Detect which cell encompasses the target text, then output its (X, Y) center coordinate. 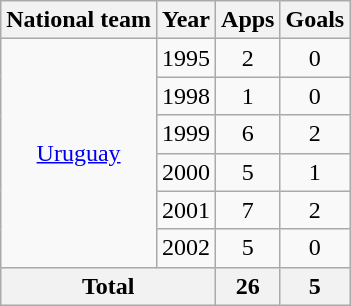
26 (248, 286)
Year (186, 20)
Goals (315, 20)
National team (79, 20)
2000 (186, 172)
6 (248, 134)
Total (108, 286)
1995 (186, 58)
1998 (186, 96)
Apps (248, 20)
Uruguay (79, 153)
1999 (186, 134)
7 (248, 210)
2001 (186, 210)
2002 (186, 248)
